Pinpoint the cell where the given text exists, returning its [X, Y] midpoint coordinate. 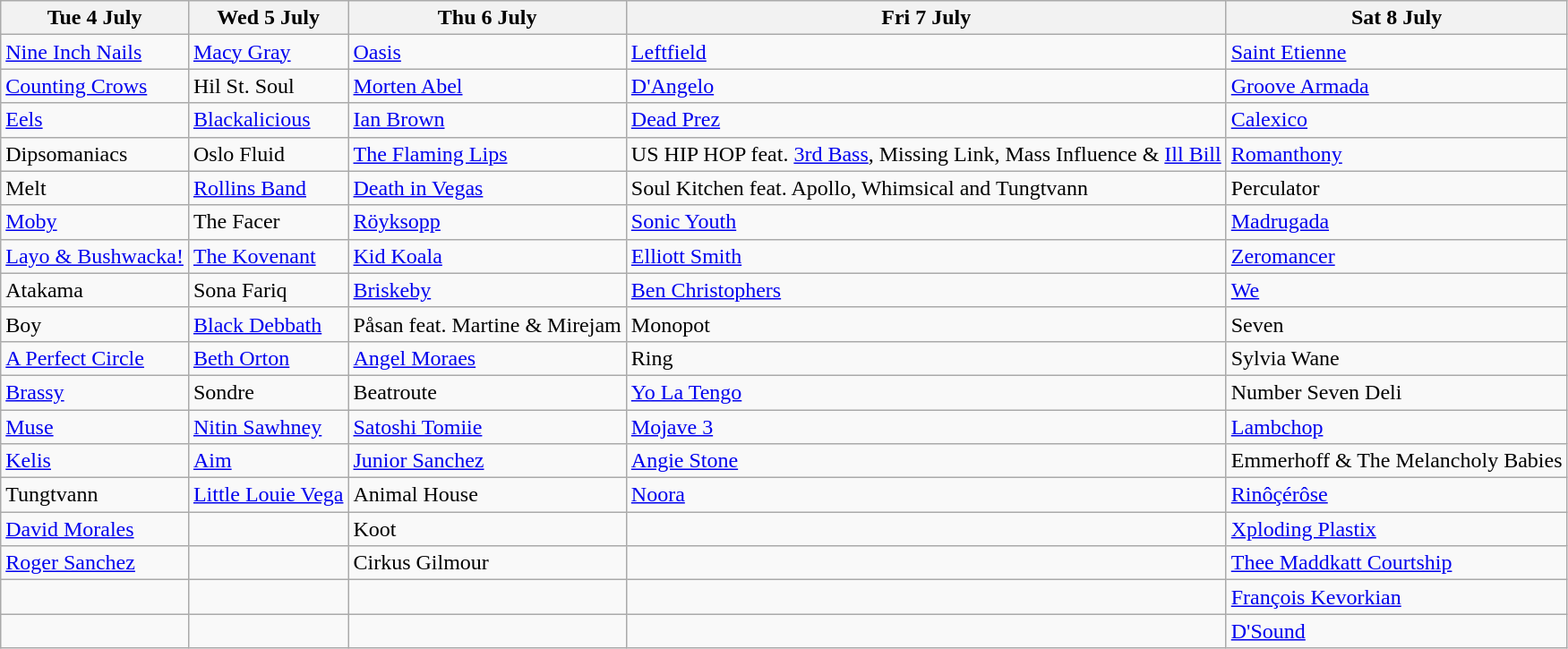
David Morales [95, 529]
Oasis [487, 52]
Counting Crows [95, 86]
Oslo Fluid [269, 154]
Soul Kitchen feat. Apollo, Whimsical and Tungtvann [926, 188]
Sylvia Wane [1397, 358]
Death in Vegas [487, 188]
Dead Prez [926, 120]
Brassy [95, 392]
Nitin Sawhney [269, 427]
Morten Abel [487, 86]
Aim [269, 461]
Calexico [1397, 120]
Number Seven Deli [1397, 392]
Saint Etienne [1397, 52]
Thu 6 July [487, 18]
Rollins Band [269, 188]
Groove Armada [1397, 86]
Wed 5 July [269, 18]
Noora [926, 495]
Påsan feat. Martine & Mirejam [487, 324]
Mojave 3 [926, 427]
Romanthony [1397, 154]
François Kevorkian [1397, 597]
Ring [926, 358]
Macy Gray [269, 52]
Angie Stone [926, 461]
Animal House [487, 495]
Ian Brown [487, 120]
The Kovenant [269, 256]
Atakama [95, 290]
The Facer [269, 222]
Emmerhoff & The Melancholy Babies [1397, 461]
Monopot [926, 324]
Hil St. Soul [269, 86]
Fri 7 July [926, 18]
Roger Sanchez [95, 563]
Nine Inch Nails [95, 52]
Black Debbath [269, 324]
Ben Christophers [926, 290]
Sat 8 July [1397, 18]
Beth Orton [269, 358]
Seven [1397, 324]
Tue 4 July [95, 18]
Muse [95, 427]
Kid Koala [487, 256]
Satoshi Tomiie [487, 427]
Zeromancer [1397, 256]
US HIP HOP feat. 3rd Bass, Missing Link, Mass Influence & Ill Bill [926, 154]
Lambchop [1397, 427]
Junior Sanchez [487, 461]
Eels [95, 120]
Dipsomaniacs [95, 154]
Beatroute [487, 392]
Briskeby [487, 290]
Cirkus Gilmour [487, 563]
Röyksopp [487, 222]
Blackalicious [269, 120]
Leftfield [926, 52]
Melt [95, 188]
The Flaming Lips [487, 154]
Yo La Tengo [926, 392]
Sonic Youth [926, 222]
Boy [95, 324]
We [1397, 290]
Moby [95, 222]
Little Louie Vega [269, 495]
Angel Moraes [487, 358]
Sondre [269, 392]
Xploding Plastix [1397, 529]
A Perfect Circle [95, 358]
Layo & Bushwacka! [95, 256]
Koot [487, 529]
Thee Maddkatt Courtship [1397, 563]
Tungtvann [95, 495]
D'Angelo [926, 86]
Sona Fariq [269, 290]
Rinôçérôse [1397, 495]
Perculator [1397, 188]
Elliott Smith [926, 256]
Kelis [95, 461]
D'Sound [1397, 631]
Madrugada [1397, 222]
